Provide the [X, Y] coordinate of the cell's center where the given text is located.  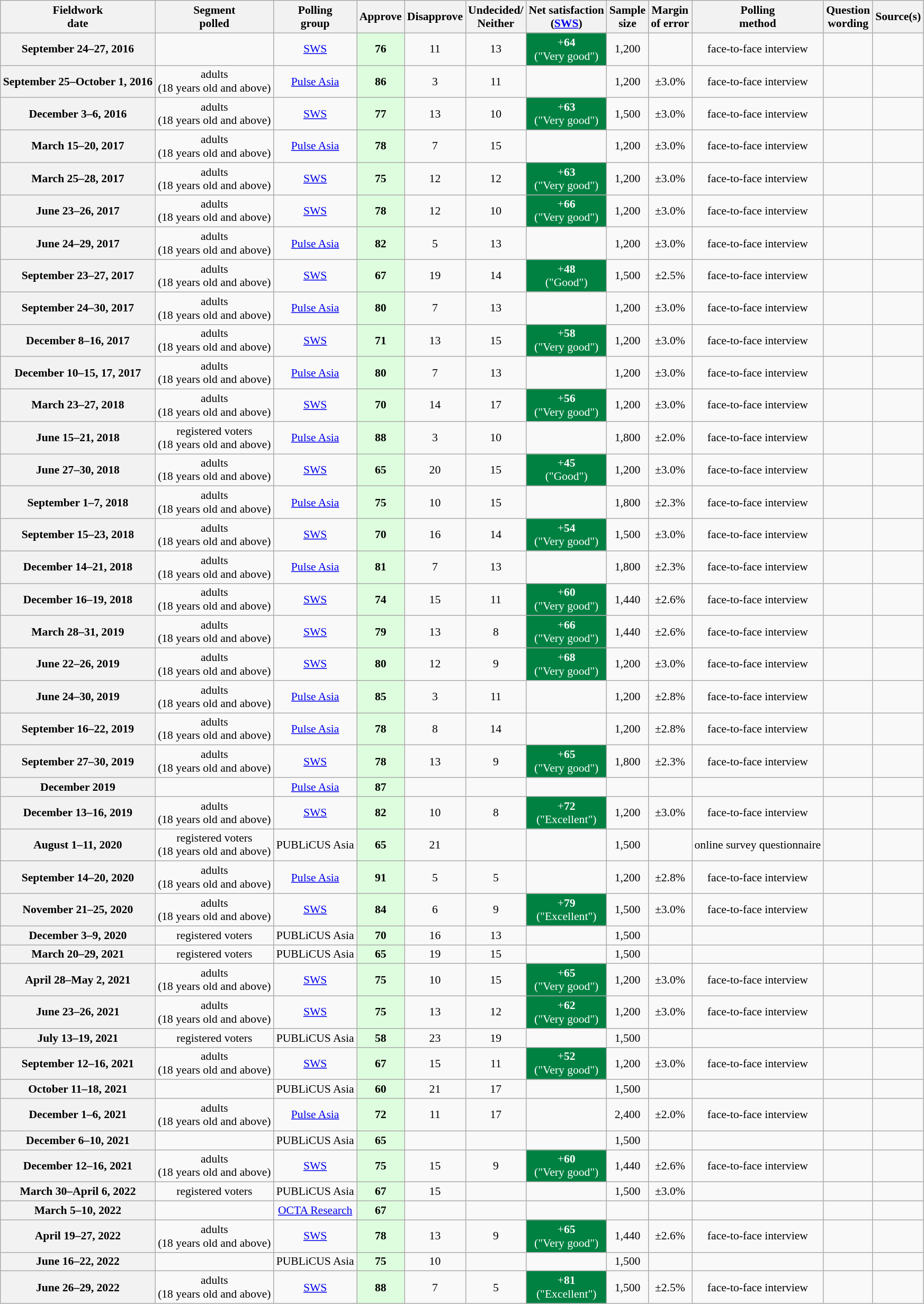
September 16–22, 2019 [78, 729]
June 24–29, 2017 [78, 244]
72 [381, 1114]
June 15–21, 2018 [78, 437]
Polling group [316, 17]
December 14–21, 2018 [78, 567]
+62 ("Very good") [567, 1013]
June 16–22, 2022 [78, 1262]
76 [381, 49]
Disapprove [435, 17]
Question wording [848, 17]
Margin of error [670, 17]
March 15–20, 2017 [78, 146]
84 [381, 910]
June 27–30, 2018 [78, 470]
March 28–31, 2019 [78, 632]
December 13–16, 2019 [78, 812]
Polling method [757, 17]
Undecided/Neither [496, 17]
Sample size [627, 17]
Segment polled [214, 17]
23 [435, 1038]
September 24–30, 2017 [78, 308]
September 14–20, 2020 [78, 877]
+64 ("Very good") [567, 49]
+52 ("Very good") [567, 1064]
September 27–30, 2019 [78, 762]
85 [381, 697]
6 [435, 910]
+45 ("Good") [567, 470]
Source(s) [898, 17]
August 1–11, 2020 [78, 845]
June 23–26, 2021 [78, 1013]
December 1–6, 2021 [78, 1114]
June 22–26, 2019 [78, 664]
March 30–April 6, 2022 [78, 1192]
September 1–7, 2018 [78, 502]
20 [435, 470]
+79 ("Excellent") [567, 910]
June 23–26, 2017 [78, 211]
Net satisfaction(SWS) [567, 17]
60 [381, 1089]
+48 ("Good") [567, 275]
77 [381, 114]
71 [381, 340]
58 [381, 1038]
April 28–May 2, 2021 [78, 980]
December 10–15, 17, 2017 [78, 373]
81 [381, 567]
September 12–16, 2021 [78, 1064]
April 19–27, 2022 [78, 1236]
October 11–18, 2021 [78, 1089]
online survey questionnaire [757, 845]
+54 ("Very good") [567, 535]
June 24–30, 2019 [78, 697]
July 13–19, 2021 [78, 1038]
Fieldwork date [78, 17]
September 25–October 1, 2016 [78, 82]
December 3–6, 2016 [78, 114]
86 [381, 82]
+68 ("Very good") [567, 664]
December 6–10, 2021 [78, 1140]
March 25–28, 2017 [78, 179]
79 [381, 632]
+56 ("Very good") [567, 406]
November 21–25, 2020 [78, 910]
September 23–27, 2017 [78, 275]
March 5–10, 2022 [78, 1211]
September 24–27, 2016 [78, 49]
+72 ("Excellent") [567, 812]
+58 ("Very good") [567, 340]
December 12–16, 2021 [78, 1166]
OCTA Research [316, 1211]
Approve [381, 17]
March 20–29, 2021 [78, 954]
December 16–19, 2018 [78, 600]
87 [381, 787]
June 26–29, 2022 [78, 1287]
74 [381, 600]
December 2019 [78, 787]
91 [381, 877]
December 8–16, 2017 [78, 340]
+81 ("Excellent") [567, 1287]
2,400 [627, 1114]
September 15–23, 2018 [78, 535]
December 3–9, 2020 [78, 935]
March 23–27, 2018 [78, 406]
